Search for the cell housing the specified text and yield its (X, Y) center coordinate. 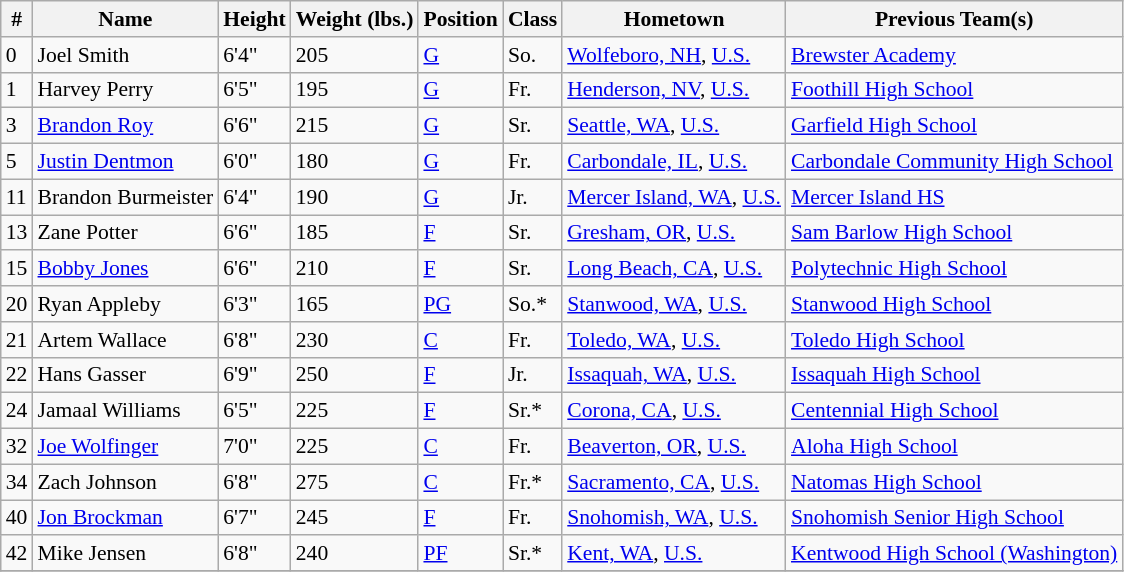
Issaquah High School (954, 375)
Kent, WA, U.S. (674, 554)
13 (17, 233)
215 (355, 126)
Toledo, WA, U.S. (674, 340)
6'7" (254, 518)
32 (17, 447)
Seattle, WA, U.S. (674, 126)
Class (532, 19)
34 (17, 482)
PF (460, 554)
Natomas High School (954, 482)
40 (17, 518)
Artem Wallace (125, 340)
245 (355, 518)
Wolfeboro, NH, U.S. (674, 55)
Height (254, 19)
Gresham, OR, U.S. (674, 233)
20 (17, 304)
Stanwood, WA, U.S. (674, 304)
Ryan Appleby (125, 304)
250 (355, 375)
Henderson, NV, U.S. (674, 90)
Issaquah, WA, U.S. (674, 375)
240 (355, 554)
7'0" (254, 447)
21 (17, 340)
Fr.* (532, 482)
Sam Barlow High School (954, 233)
180 (355, 162)
Carbondale, IL, U.S. (674, 162)
24 (17, 411)
Bobby Jones (125, 269)
So.* (532, 304)
Harvey Perry (125, 90)
Hometown (674, 19)
Weight (lbs.) (355, 19)
Garfield High School (954, 126)
Name (125, 19)
Polytechnic High School (954, 269)
165 (355, 304)
Jon Brockman (125, 518)
3 (17, 126)
Mercer Island, WA, U.S. (674, 197)
Beaverton, OR, U.S. (674, 447)
Brandon Burmeister (125, 197)
Kentwood High School (Washington) (954, 554)
Corona, CA, U.S. (674, 411)
Mike Jensen (125, 554)
210 (355, 269)
Centennial High School (954, 411)
Jamaal Williams (125, 411)
So. (532, 55)
Snohomish Senior High School (954, 518)
Brewster Academy (954, 55)
Carbondale Community High School (954, 162)
6'3" (254, 304)
185 (355, 233)
Mercer Island HS (954, 197)
Previous Team(s) (954, 19)
Hans Gasser (125, 375)
# (17, 19)
Position (460, 19)
Stanwood High School (954, 304)
190 (355, 197)
Zane Potter (125, 233)
Justin Dentmon (125, 162)
Brandon Roy (125, 126)
15 (17, 269)
Long Beach, CA, U.S. (674, 269)
230 (355, 340)
195 (355, 90)
Joel Smith (125, 55)
5 (17, 162)
1 (17, 90)
Aloha High School (954, 447)
22 (17, 375)
Snohomish, WA, U.S. (674, 518)
42 (17, 554)
Toledo High School (954, 340)
6'9" (254, 375)
275 (355, 482)
Sacramento, CA, U.S. (674, 482)
Joe Wolfinger (125, 447)
11 (17, 197)
Zach Johnson (125, 482)
6'0" (254, 162)
PG (460, 304)
0 (17, 55)
205 (355, 55)
Foothill High School (954, 90)
